From the cell containing the given text, extract its center point as [X, Y] coordinate. 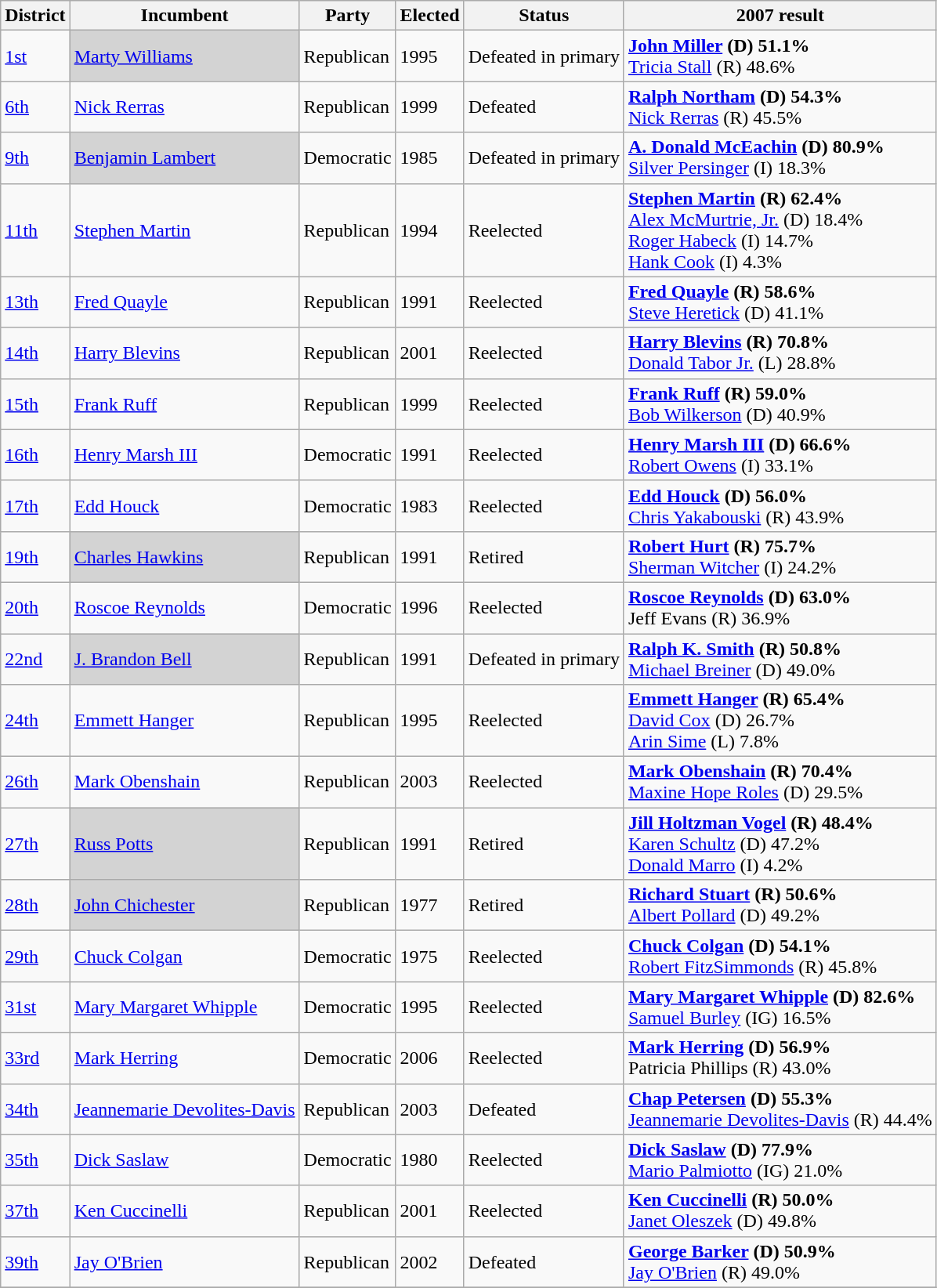
Harry Blevins [185, 353]
19th [35, 556]
Ralph K. Smith (R) 50.8% Michael Breiner (D) 49.0% [780, 658]
J. Brandon Bell [185, 658]
24th [35, 721]
Fred Quayle (R) 58.6% Steve Heretick (D) 41.1% [780, 302]
9th [35, 158]
Jeannemarie Devolites-Davis [185, 1109]
Emmett Hanger (R) 65.4% David Cox (D) 26.7% Arin Sime (L) 7.8% [780, 721]
28th [35, 906]
22nd [35, 658]
Frank Ruff (R) 59.0% Bob Wilkerson (D) 40.9% [780, 404]
1st [35, 56]
16th [35, 454]
Mary Margaret Whipple (D) 82.6% Samuel Burley (IG) 16.5% [780, 1008]
District [35, 16]
29th [35, 956]
20th [35, 608]
Robert Hurt (R) 75.7% Sherman Witcher (I) 24.2% [780, 556]
Edd Houck (D) 56.0% Chris Yakabouski (R) 43.9% [780, 506]
34th [35, 1109]
Incumbent [185, 16]
Jill Holtzman Vogel (R) 48.4% Karen Schultz (D) 47.2% Donald Marro (I) 4.2% [780, 844]
2006 [429, 1058]
39th [35, 1261]
Chuck Colgan (D) 54.1% Robert FitzSimmonds (R) 45.8% [780, 956]
Richard Stuart (R) 50.6% Albert Pollard (D) 49.2% [780, 906]
Frank Ruff [185, 404]
Roscoe Reynolds [185, 608]
1980 [429, 1160]
27th [35, 844]
26th [35, 782]
Mark Obenshain (R) 70.4% Maxine Hope Roles (D) 29.5% [780, 782]
Ralph Northam (D) 54.3% Nick Rerras (R) 45.5% [780, 107]
1985 [429, 158]
Dick Saslaw [185, 1160]
John Chichester [185, 906]
Mark Herring [185, 1058]
Chap Petersen (D) 55.3% Jeannemarie Devolites-Davis (R) 44.4% [780, 1109]
1994 [429, 230]
Marty Williams [185, 56]
Ken Cuccinelli [185, 1211]
Stephen Martin [185, 230]
Mark Obenshain [185, 782]
13th [35, 302]
Stephen Martin (R) 62.4% Alex McMurtrie, Jr. (D) 18.4%Roger Habeck (I) 14.7% Hank Cook (I) 4.3% [780, 230]
6th [35, 107]
Charles Hawkins [185, 556]
Elected [429, 16]
Chuck Colgan [185, 956]
John Miller (D) 51.1% Tricia Stall (R) 48.6% [780, 56]
2002 [429, 1261]
Harry Blevins (R) 70.8% Donald Tabor Jr. (L) 28.8% [780, 353]
Party [348, 16]
Status [544, 16]
1977 [429, 906]
Dick Saslaw (D) 77.9% Mario Palmiotto (IG) 21.0% [780, 1160]
17th [35, 506]
35th [35, 1160]
Henry Marsh III [185, 454]
Emmett Hanger [185, 721]
37th [35, 1211]
1983 [429, 506]
Jay O'Brien [185, 1261]
33rd [35, 1058]
Nick Rerras [185, 107]
Benjamin Lambert [185, 158]
George Barker (D) 50.9% Jay O'Brien (R) 49.0% [780, 1261]
Mary Margaret Whipple [185, 1008]
Russ Potts [185, 844]
11th [35, 230]
15th [35, 404]
1975 [429, 956]
2007 result [780, 16]
Ken Cuccinelli (R) 50.0% Janet Oleszek (D) 49.8% [780, 1211]
1996 [429, 608]
14th [35, 353]
Roscoe Reynolds (D) 63.0% Jeff Evans (R) 36.9% [780, 608]
31st [35, 1008]
Henry Marsh III (D) 66.6% Robert Owens (I) 33.1% [780, 454]
Mark Herring (D) 56.9% Patricia Phillips (R) 43.0% [780, 1058]
A. Donald McEachin (D) 80.9% Silver Persinger (I) 18.3% [780, 158]
Edd Houck [185, 506]
Fred Quayle [185, 302]
